Scan for the cell matching the given text and deliver its [x, y] coordinate at center. 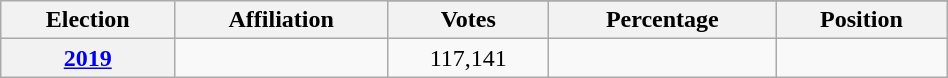
Affiliation [282, 20]
117,141 [468, 58]
Election [88, 20]
Votes [468, 20]
Position [862, 20]
Percentage [662, 20]
2019 [88, 58]
